Provide the [X, Y] coordinate of the cell's center where the given text is located.  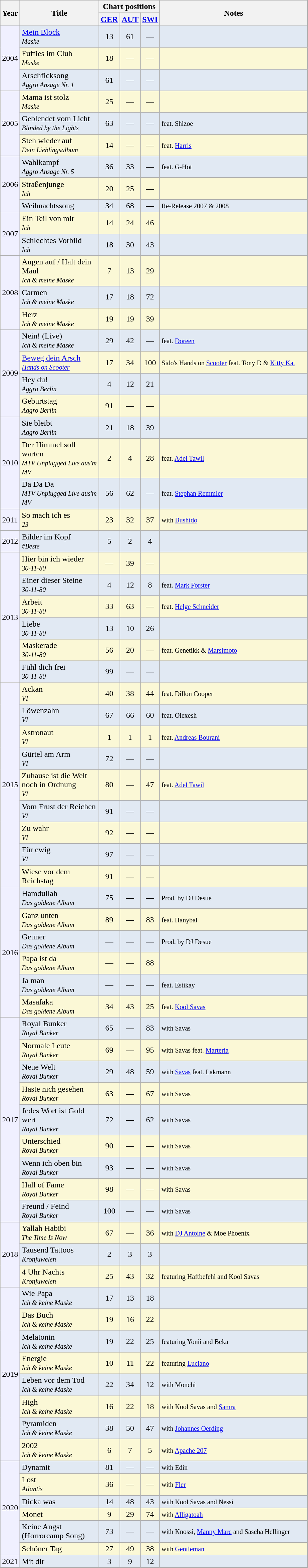
feat. Hanybal [234, 919]
Papa ist daDas goldene Album [59, 963]
Einer dieser Steine30-11-80 [59, 585]
featuring Haftbefehl and Kool Savas [234, 1276]
with Apache 207 [234, 1450]
50 [130, 1428]
75 [109, 898]
Ja manDas goldene Album [59, 985]
Chart positions [129, 7]
Dicka was [59, 1502]
Das BuchIch & keine Maske [59, 1319]
feat. Estikay [234, 985]
30 [130, 244]
4 Uhr NachtsKronjuwelen [59, 1276]
Schöner Tag [59, 1549]
6 [109, 1450]
CarmenIch & meine Maske [59, 297]
featuring Yonii and Beka [234, 1341]
UnterschiedRoyal Bunker [59, 1146]
8 [150, 585]
44 [150, 694]
2009 [10, 373]
Ganz untenDas goldene Album [59, 919]
88 [150, 963]
feat. Mark Forster [234, 585]
Zu wahrVI [59, 833]
with Knossi, Manny Marc and Sascha Hellinger [234, 1532]
feat. Kool Savas [234, 1007]
2005 [10, 124]
So mach ich es23 [59, 519]
Sie bleibtAggro Berlin [59, 427]
Der Himmel soll wartenMTV Unplugged Live aus'm MV [59, 458]
with Monchi [234, 1385]
2016 [10, 952]
Ein Teil von mirIch [59, 223]
with DJ Antoine & Moe Phoenix [234, 1233]
with Kool Savas and Nessi [234, 1502]
59 [150, 1072]
Haste nich gesehenRoyal Bunker [59, 1094]
2007 [10, 234]
Year [10, 13]
Notes [234, 13]
Royal BunkerRoyal Bunker [59, 1028]
66 [130, 715]
2019 [10, 1374]
74 [150, 1514]
Augen auf / Halt dein MaulIch & meine Maske [59, 271]
65 [109, 1028]
MasafakaDas goldene Album [59, 1007]
Normale LeuteRoyal Bunker [59, 1050]
Geblendet vom LichtBlinded by the Lights [59, 124]
Sido's Hands on Scooter feat. Tony D & Kitty Kat [234, 363]
97 [109, 855]
2018 [10, 1255]
SWI [150, 19]
Keine Angst (Horrorcamp Song) [59, 1532]
42 [130, 341]
featuring Luciano [234, 1363]
23 [109, 519]
with Gentleman [234, 1549]
MelatoninIch & keine Maske [59, 1341]
Jedes Wort ist Gold wertRoyal Bunker [59, 1120]
Tausend TattoosKronjuwelen [59, 1255]
26 [150, 628]
2002Ich & keine Maske [59, 1450]
2017 [10, 1120]
Fuffies im ClubMaske [59, 58]
EnergieIch & keine Maske [59, 1363]
Weihnachtssong [59, 206]
Nein! (Live)Ich & meine Maske [59, 341]
2021 [10, 1561]
Da Da DaMTV Unplugged Live aus'm MV [59, 493]
LöwenzahnVI [59, 715]
24 [130, 223]
Zuhause ist die Welt noch in OrdnungVI [59, 785]
Steh wieder aufDein Lieblingsalbum [59, 145]
feat. Stephan Remmler [234, 493]
feat. G-Hot [234, 167]
with Savas feat. Marteria [234, 1050]
Hier bin ich wieder30-11-80 [59, 563]
Ackan VI [59, 694]
LostAtlantis [59, 1484]
90 [109, 1146]
Beweg dein ArschHands on Scooter [59, 363]
99 [109, 672]
Dynamit [59, 1467]
2015 [10, 785]
80 [109, 785]
Mit dir [59, 1561]
Schlechtes VorbildIch [59, 244]
49 [130, 1549]
Wie PapaIch & keine Maske [59, 1298]
feat. Olexesh [234, 715]
with Savas feat. Lakmann [234, 1072]
2008 [10, 293]
AstronautVI [59, 737]
HamdullahDas goldene Album [59, 898]
ArschficksongAggro Ansage Nr. 1 [59, 80]
Wiese vor dem Reichstag [59, 876]
with Alligatoah [234, 1514]
Leben vor dem TodIch & keine Maske [59, 1385]
2004 [10, 58]
feat. Harris [234, 145]
46 [150, 223]
60 [150, 715]
WahlkampfAggro Ansage Nr. 5 [59, 167]
81 [109, 1467]
11 [130, 1363]
93 [109, 1168]
89 [109, 919]
with Edin [234, 1467]
feat. Shizoe [234, 124]
Fühl dich frei30-11-80 [59, 672]
Hall of FameRoyal Bunker [59, 1189]
Title [59, 13]
feat. Genetikk & Marsimoto [234, 650]
2012 [10, 541]
with Kool Savas and Samra [234, 1407]
StraßenjungeIch [59, 188]
40 [109, 694]
feat. Dillon Cooper [234, 694]
2010 [10, 463]
Liebe30-11-80 [59, 628]
92 [109, 833]
Für ewigVI [59, 855]
2006 [10, 184]
feat. Andreas Bourani [234, 737]
with Johannes Oerding [234, 1428]
2013 [10, 617]
Maskerade30-11-80 [59, 650]
HerzIch & meine Maske [59, 319]
28 [150, 458]
GeunerDas goldene Album [59, 941]
Mein BlockMaske [59, 37]
with Fler [234, 1484]
Freund / FeindRoyal Bunker [59, 1211]
37 [150, 519]
Gürtel am ArmVI [59, 758]
27 [109, 1549]
Neue WeltRoyal Bunker [59, 1072]
Arbeit30-11-80 [59, 606]
HighIch & keine Maske [59, 1407]
Mama ist stolzMaske [59, 101]
Wenn ich oben binRoyal Bunker [59, 1168]
Bilder im Kopf#Beste [59, 541]
2020 [10, 1508]
with Bushido [234, 519]
GeburtstagAggro Berlin [59, 406]
95 [150, 1050]
Yallah HabibiThe Time Is Now [59, 1233]
Vom Frust der ReichenVI [59, 811]
Hey du!Aggro Berlin [59, 384]
GER [109, 19]
98 [109, 1189]
Monet [59, 1514]
73 [109, 1532]
68 [130, 206]
2011 [10, 519]
69 [109, 1050]
AUT [130, 19]
PyramidenIch & keine Maske [59, 1428]
feat. Doreen [234, 341]
Re-Release 2007 & 2008 [234, 206]
feat. Helge Schneider [234, 606]
